Return the (X, Y) coordinate for the center point of the cell that contains the specified text.  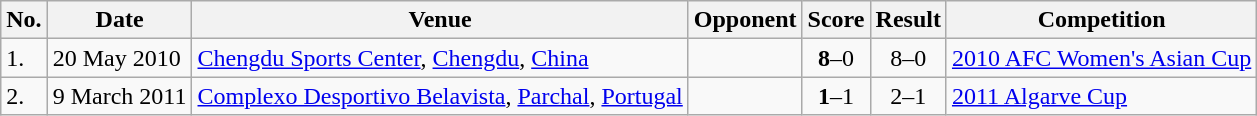
Chengdu Sports Center, Chengdu, China (440, 58)
No. (24, 20)
2. (24, 96)
9 March 2011 (120, 96)
Opponent (745, 20)
Score (836, 20)
Competition (1101, 20)
20 May 2010 (120, 58)
2010 AFC Women's Asian Cup (1101, 58)
1. (24, 58)
2–1 (908, 96)
Result (908, 20)
Complexo Desportivo Belavista, Parchal, Portugal (440, 96)
2011 Algarve Cup (1101, 96)
1–1 (836, 96)
Date (120, 20)
Venue (440, 20)
